Identify which cell holds the provided text, then report its [X, Y] central coordinate. 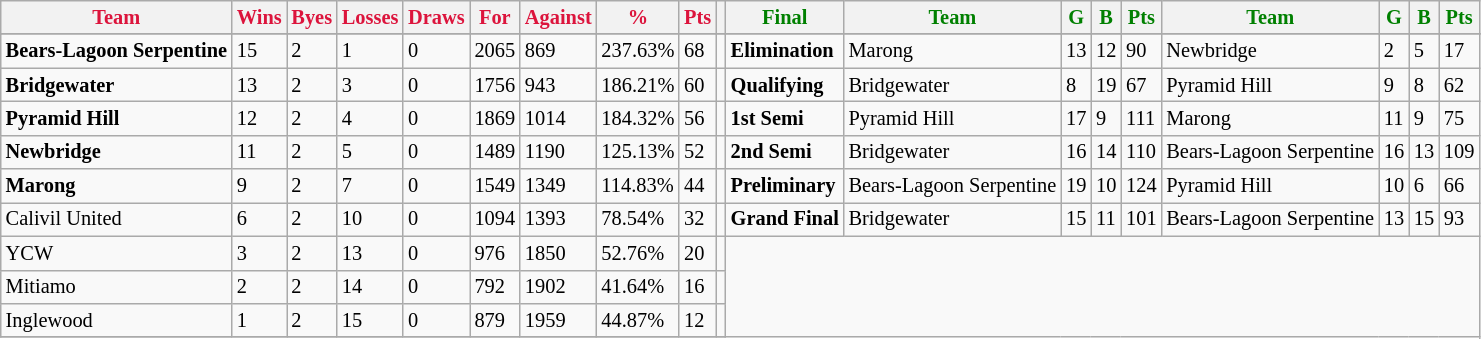
Calivil United [116, 219]
111 [1141, 118]
869 [558, 51]
67 [1141, 85]
1393 [558, 219]
78.54% [638, 219]
For [495, 17]
186.21% [638, 85]
68 [698, 51]
792 [495, 287]
66 [1459, 186]
943 [558, 85]
Inglewood [116, 320]
4 [370, 118]
2nd Semi [785, 152]
1959 [558, 320]
Preliminary [785, 186]
976 [495, 253]
1756 [495, 85]
Losses [370, 17]
184.32% [638, 118]
1349 [558, 186]
Elimination [785, 51]
44 [698, 186]
7 [370, 186]
Against [558, 17]
Byes [311, 17]
93 [1459, 219]
125.13% [638, 152]
56 [698, 118]
237.63% [638, 51]
Mitiamo [116, 287]
1869 [495, 118]
109 [1459, 152]
41.64% [638, 287]
52.76% [638, 253]
32 [698, 219]
110 [1141, 152]
1850 [558, 253]
Qualifying [785, 85]
1014 [558, 118]
YCW [116, 253]
1190 [558, 152]
Grand Final [785, 219]
1489 [495, 152]
44.87% [638, 320]
Draws [436, 17]
75 [1459, 118]
1902 [558, 287]
52 [698, 152]
1st Semi [785, 118]
62 [1459, 85]
% [638, 17]
114.83% [638, 186]
20 [698, 253]
1549 [495, 186]
124 [1141, 186]
60 [698, 85]
1094 [495, 219]
Wins [260, 17]
90 [1141, 51]
879 [495, 320]
2065 [495, 51]
101 [1141, 219]
Final [785, 17]
